Capture the cell that displays the provided text and extract its [X, Y] central coordinate. 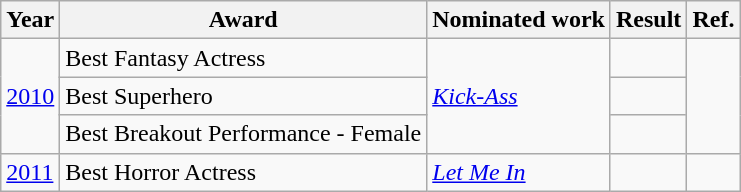
Best Horror Actress [244, 172]
2011 [30, 172]
Nominated work [519, 20]
Ref. [714, 20]
Award [244, 20]
Best Superhero [244, 96]
Year [30, 20]
Result [648, 20]
Let Me In [519, 172]
Kick-Ass [519, 96]
Best Fantasy Actress [244, 58]
Best Breakout Performance - Female [244, 134]
2010 [30, 96]
